Return (x, y) of the center of cell containing provided text 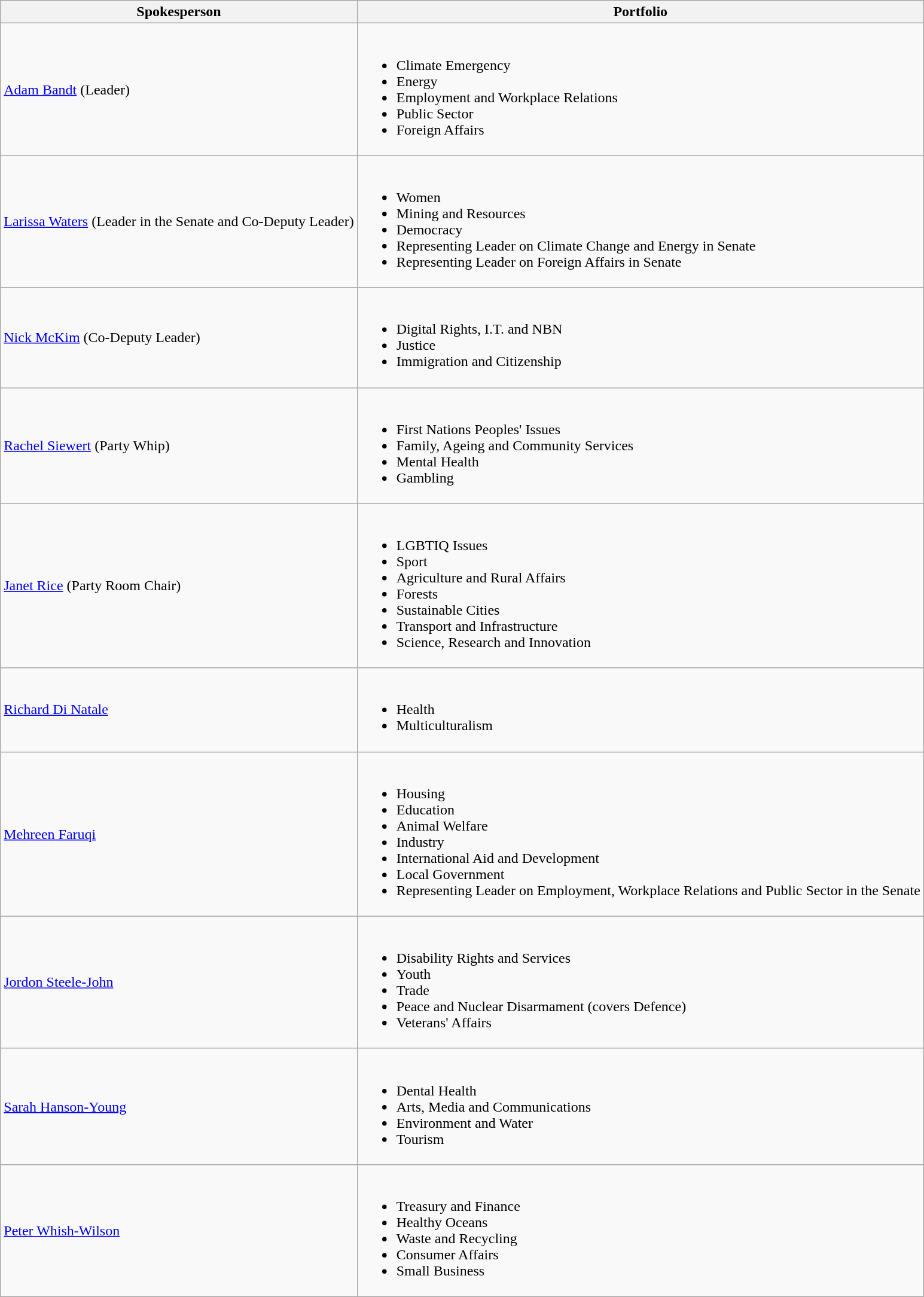
Janet Rice (Party Room Chair) (179, 586)
Spokesperson (179, 12)
Treasury and FinanceHealthy OceansWaste and RecyclingConsumer AffairsSmall Business (640, 1231)
Climate EmergencyEnergyEmployment and Workplace RelationsPublic SectorForeign Affairs (640, 90)
Sarah Hanson-Young (179, 1106)
Richard Di Natale (179, 710)
First Nations Peoples' IssuesFamily, Ageing and Community ServicesMental HealthGambling (640, 445)
Dental HealthArts, Media and CommunicationsEnvironment and WaterTourism (640, 1106)
HealthMulticulturalism (640, 710)
Larissa Waters (Leader in the Senate and Co-Deputy Leader) (179, 221)
Mehreen Faruqi (179, 834)
Rachel Siewert (Party Whip) (179, 445)
LGBTIQ IssuesSportAgriculture and Rural AffairsForestsSustainable CitiesTransport and InfrastructureScience, Research and Innovation (640, 586)
Digital Rights, I.T. and NBNJusticeImmigration and Citizenship (640, 337)
Disability Rights and ServicesYouthTradePeace and Nuclear Disarmament (covers Defence)Veterans' Affairs (640, 982)
Portfolio (640, 12)
WomenMining and ResourcesDemocracyRepresenting Leader on Climate Change and Energy in SenateRepresenting Leader on Foreign Affairs in Senate (640, 221)
Jordon Steele-John (179, 982)
Peter Whish-Wilson (179, 1231)
Nick McKim (Co-Deputy Leader) (179, 337)
Adam Bandt (Leader) (179, 90)
